Scan for the cell matching the given text and deliver its (X, Y) coordinate at center. 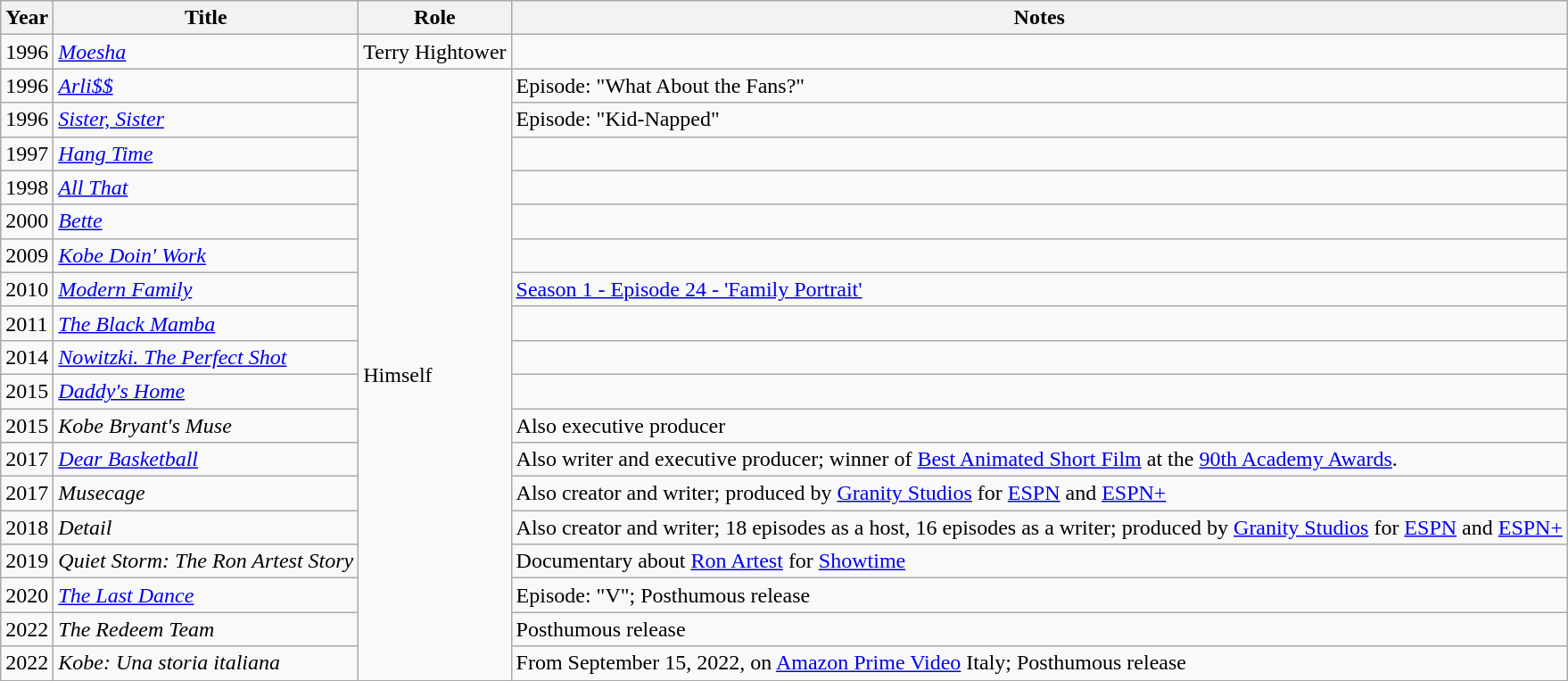
The Redeem Team (206, 629)
All That (206, 187)
Moesha (206, 52)
From September 15, 2022, on Amazon Prime Video Italy; Posthumous release (1039, 663)
Posthumous release (1039, 629)
Also creator and writer; 18 episodes as a host, 16 episodes as a writer; produced by Granity Studios for ESPN and ESPN+ (1039, 527)
Daddy's Home (206, 391)
1997 (27, 154)
Quiet Storm: The Ron Artest Story (206, 561)
Kobe Bryant's Muse (206, 426)
Also creator and writer; produced by Granity Studios for ESPN and ESPN+ (1039, 494)
Documentary about Ron Artest for Showtime (1039, 561)
Terry Hightower (435, 52)
2019 (27, 561)
Hang Time (206, 154)
Episode: "V"; Posthumous release (1039, 595)
2014 (27, 357)
Kobe Doin' Work (206, 255)
Nowitzki. The Perfect Shot (206, 357)
Notes (1039, 18)
Sister, Sister (206, 120)
Kobe: Una storia italiana (206, 663)
Modern Family (206, 289)
Episode: "Kid-Napped" (1039, 120)
Also writer and executive producer; winner of Best Animated Short Film at the 90th Academy Awards. (1039, 460)
2020 (27, 595)
Bette (206, 221)
Role (435, 18)
Himself (435, 375)
1998 (27, 187)
Title (206, 18)
2018 (27, 527)
Arli$$ (206, 86)
2010 (27, 289)
2009 (27, 255)
Detail (206, 527)
Musecage (206, 494)
2000 (27, 221)
The Black Mamba (206, 323)
The Last Dance (206, 595)
2011 (27, 323)
Episode: "What About the Fans?" (1039, 86)
Dear Basketball (206, 460)
Also executive producer (1039, 426)
Season 1 - Episode 24 - 'Family Portrait' (1039, 289)
Year (27, 18)
